For the text-containing cell, return its midpoint in (x, y) coordinate format. 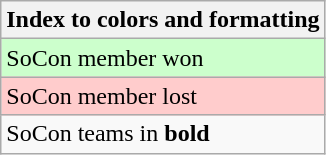
Index to colors and formatting (163, 20)
SoCon teams in bold (163, 134)
SoCon member lost (163, 96)
SoCon member won (163, 58)
